Detect which cell encompasses the target text, then output its [X, Y] center coordinate. 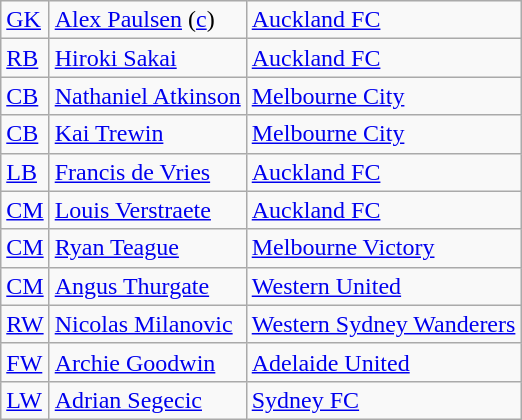
Western United [384, 286]
Adelaide United [384, 362]
Melbourne Victory [384, 248]
Ryan Teague [148, 248]
Alex Paulsen (c) [148, 20]
Nicolas Milanovic [148, 324]
FW [25, 362]
Louis Verstraete [148, 210]
Archie Goodwin [148, 362]
Adrian Segecic [148, 400]
RW [25, 324]
Hiroki Sakai [148, 58]
Western Sydney Wanderers [384, 324]
LW [25, 400]
Sydney FC [384, 400]
Kai Trewin [148, 134]
Nathaniel Atkinson [148, 96]
Francis de Vries [148, 172]
Angus Thurgate [148, 286]
RB [25, 58]
LB [25, 172]
GK [25, 20]
